Locate the cell with the specified text and output its [X, Y] center coordinate. 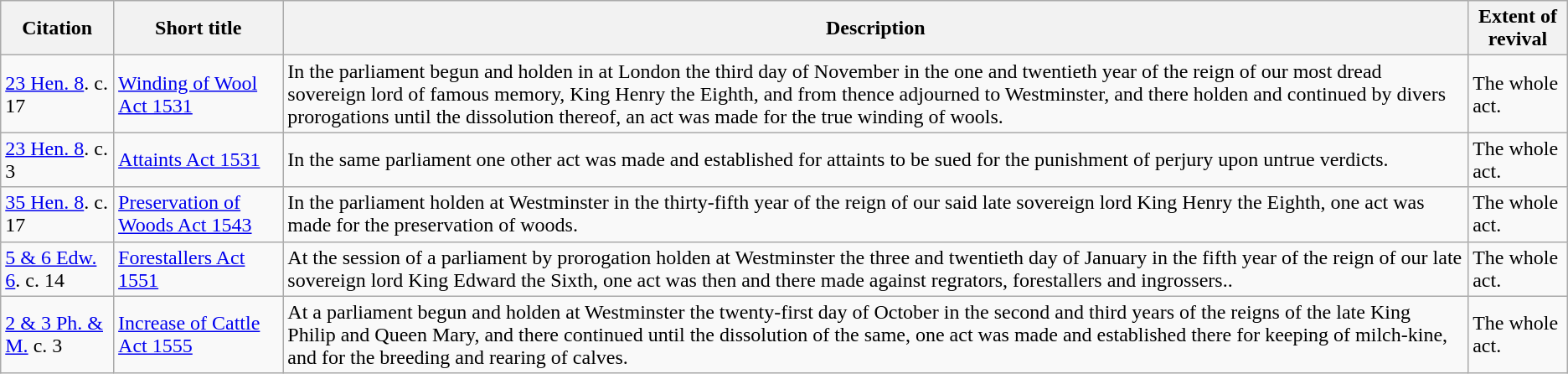
Forestallers Act 1551 [199, 268]
23 Hen. 8. c. 3 [57, 159]
Preservation of Woods Act 1543 [199, 215]
5 & 6 Edw. 6. c. 14 [57, 268]
Citation [57, 29]
2 & 3 Ph. & M. c. 3 [57, 335]
23 Hen. 8. c. 17 [57, 94]
Extent of revival [1518, 29]
Increase of Cattle Act 1555 [199, 335]
In the same parliament one other act was made and established for attaints to be sued for the punishment of perjury upon untrue verdicts. [876, 159]
Winding of Wool Act 1531 [199, 94]
Short title [199, 29]
Attaints Act 1531 [199, 159]
Description [876, 29]
35 Hen. 8. c. 17 [57, 215]
